Output the (x, y) coordinate of the center of the cell containing the given text.  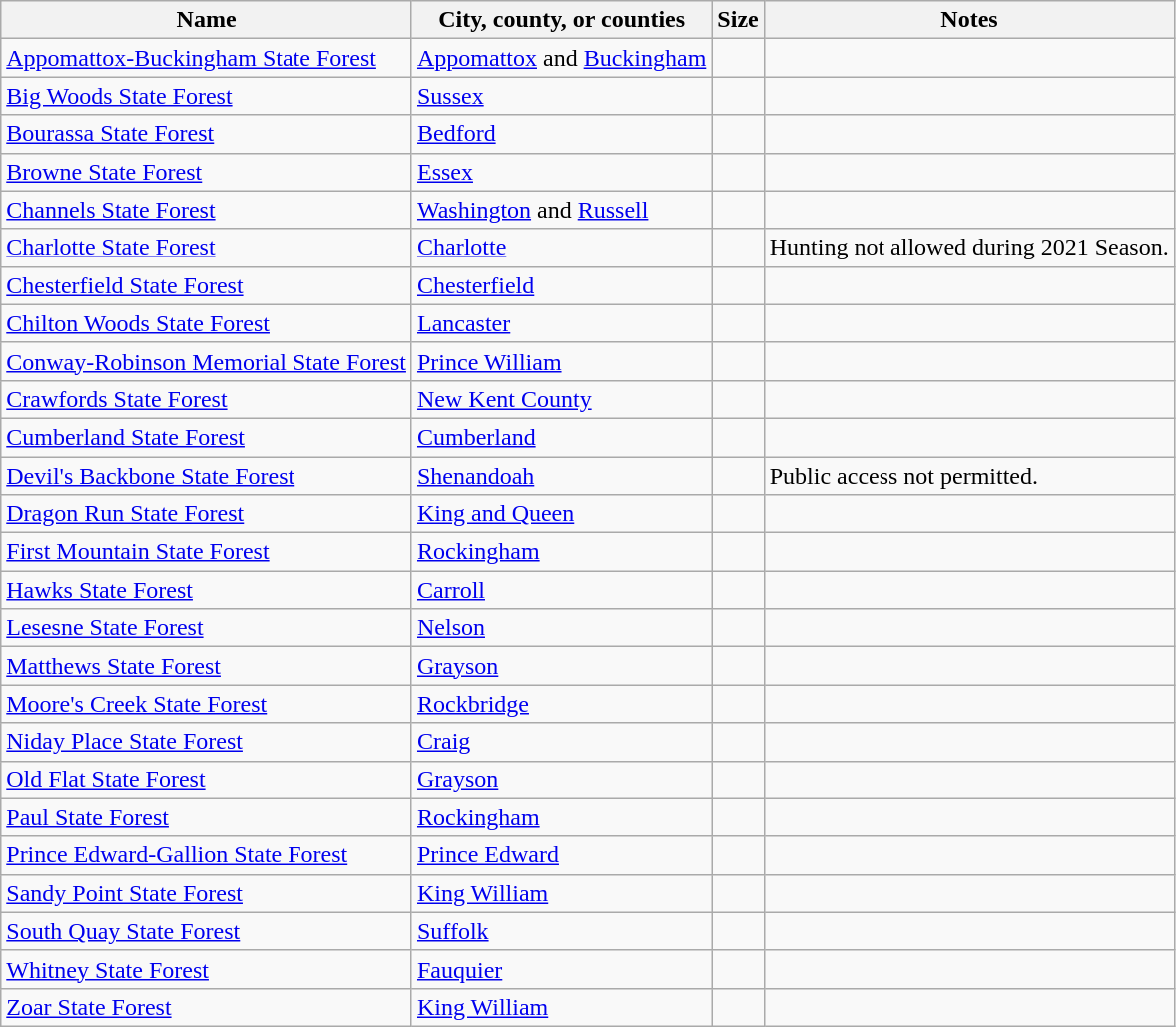
Prince Edward (561, 855)
Hunting not allowed during 2021 Season. (969, 248)
Bourassa State Forest (207, 134)
Cumberland State Forest (207, 437)
Browne State Forest (207, 172)
Cumberland (561, 437)
Matthews State Forest (207, 666)
Dragon Run State Forest (207, 514)
Appomattox-Buckingham State Forest (207, 58)
Prince William (561, 361)
South Quay State Forest (207, 931)
Essex (561, 172)
Crawfords State Forest (207, 399)
Sandy Point State Forest (207, 893)
Size (738, 20)
Moore's Creek State Forest (207, 704)
Chilton Woods State Forest (207, 323)
Niday Place State Forest (207, 742)
Suffolk (561, 931)
Hawks State Forest (207, 590)
Big Woods State Forest (207, 96)
Washington and Russell (561, 210)
Rockbridge (561, 704)
Craig (561, 742)
Public access not permitted. (969, 476)
Shenandoah (561, 476)
First Mountain State Forest (207, 552)
Sussex (561, 96)
Carroll (561, 590)
New Kent County (561, 399)
Notes (969, 20)
Charlotte State Forest (207, 248)
Prince Edward-Gallion State Forest (207, 855)
Charlotte (561, 248)
Bedford (561, 134)
Paul State Forest (207, 817)
Name (207, 20)
Channels State Forest (207, 210)
Zoar State Forest (207, 1007)
Lesesne State Forest (207, 628)
City, county, or counties (561, 20)
Chesterfield State Forest (207, 285)
King and Queen (561, 514)
Devil's Backbone State Forest (207, 476)
Conway-Robinson Memorial State Forest (207, 361)
Nelson (561, 628)
Fauquier (561, 969)
Whitney State Forest (207, 969)
Old Flat State Forest (207, 779)
Chesterfield (561, 285)
Appomattox and Buckingham (561, 58)
Lancaster (561, 323)
